Return [x, y] of the center of cell containing provided text 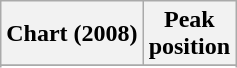
Peakposition [189, 34]
Chart (2008) [72, 34]
